Search for the cell housing the specified text and yield its [X, Y] center coordinate. 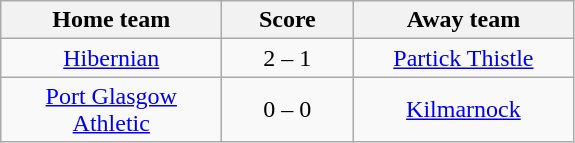
Port Glasgow Athletic [112, 110]
Away team [464, 20]
Hibernian [112, 58]
Home team [112, 20]
Kilmarnock [464, 110]
Partick Thistle [464, 58]
Score [288, 20]
0 – 0 [288, 110]
2 – 1 [288, 58]
